Locate the cell with the specified text and output its (x, y) center coordinate. 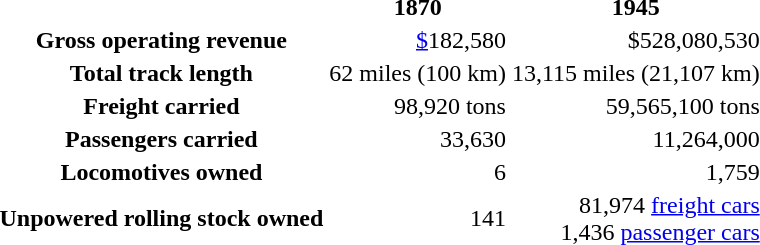
6 (418, 172)
33,630 (418, 139)
62 miles (100 km) (418, 73)
$182,580 (418, 40)
98,920 tons (418, 106)
